Search for the cell housing the specified text and yield its [x, y] center coordinate. 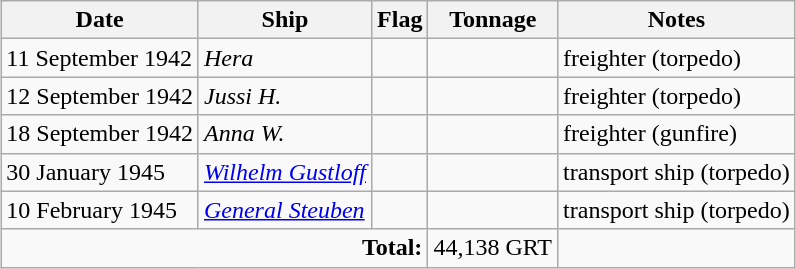
Notes [677, 20]
Date [100, 20]
44,138 GRT [493, 248]
10 February 1945 [100, 210]
Jussi H. [284, 96]
Wilhelm Gustloff [284, 172]
Ship [284, 20]
11 September 1942 [100, 58]
Anna W. [284, 134]
18 September 1942 [100, 134]
Total: [214, 248]
Hera [284, 58]
Tonnage [493, 20]
Flag [400, 20]
General Steuben [284, 210]
30 January 1945 [100, 172]
12 September 1942 [100, 96]
freighter (gunfire) [677, 134]
